Capture the cell that displays the provided text and extract its [X, Y] central coordinate. 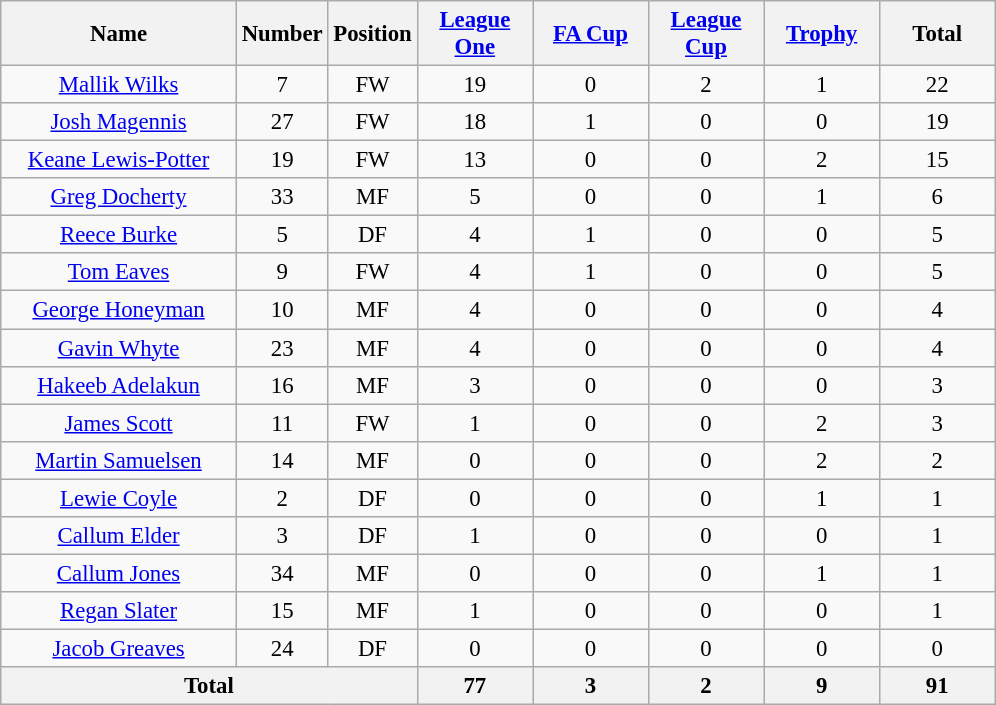
Reece Burke [119, 235]
24 [282, 648]
Tom Eaves [119, 273]
16 [282, 385]
Mallik Wilks [119, 85]
7 [282, 85]
11 [282, 423]
33 [282, 197]
Callum Jones [119, 573]
91 [937, 686]
22 [937, 85]
13 [475, 160]
Keane Lewis-Potter [119, 160]
George Honeyman [119, 310]
Martin Samuelsen [119, 460]
Josh Magennis [119, 122]
23 [282, 348]
27 [282, 122]
James Scott [119, 423]
Callum Elder [119, 536]
77 [475, 686]
Greg Docherty [119, 197]
Gavin Whyte [119, 348]
League One [475, 34]
14 [282, 460]
Trophy [822, 34]
18 [475, 122]
Name [119, 34]
Number [282, 34]
6 [937, 197]
Jacob Greaves [119, 648]
LeagueCup [706, 34]
Lewie Coyle [119, 498]
34 [282, 573]
FA Cup [591, 34]
Position [372, 34]
Regan Slater [119, 611]
Hakeeb Adelakun [119, 385]
10 [282, 310]
